Return the (X, Y) coordinate for the center point of the cell that contains the specified text.  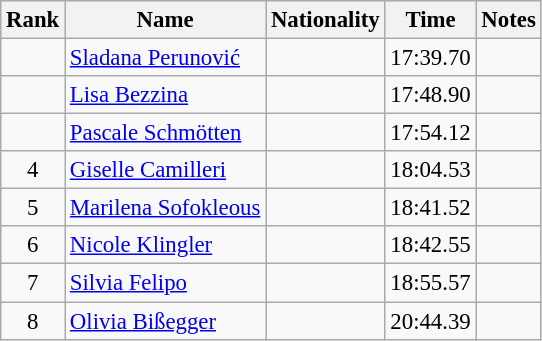
6 (33, 245)
18:42.55 (430, 245)
17:39.70 (430, 58)
18:55.57 (430, 283)
8 (33, 321)
17:54.12 (430, 133)
Olivia Bißegger (166, 321)
4 (33, 170)
5 (33, 208)
Silvia Felipo (166, 283)
Nationality (326, 20)
Pascale Schmötten (166, 133)
Name (166, 20)
Notes (508, 20)
18:04.53 (430, 170)
Lisa Bezzina (166, 95)
Sladana Perunović (166, 58)
Time (430, 20)
17:48.90 (430, 95)
Rank (33, 20)
18:41.52 (430, 208)
7 (33, 283)
20:44.39 (430, 321)
Giselle Camilleri (166, 170)
Marilena Sofokleous (166, 208)
Nicole Klingler (166, 245)
